Scan for the cell matching the given text and deliver its [X, Y] coordinate at center. 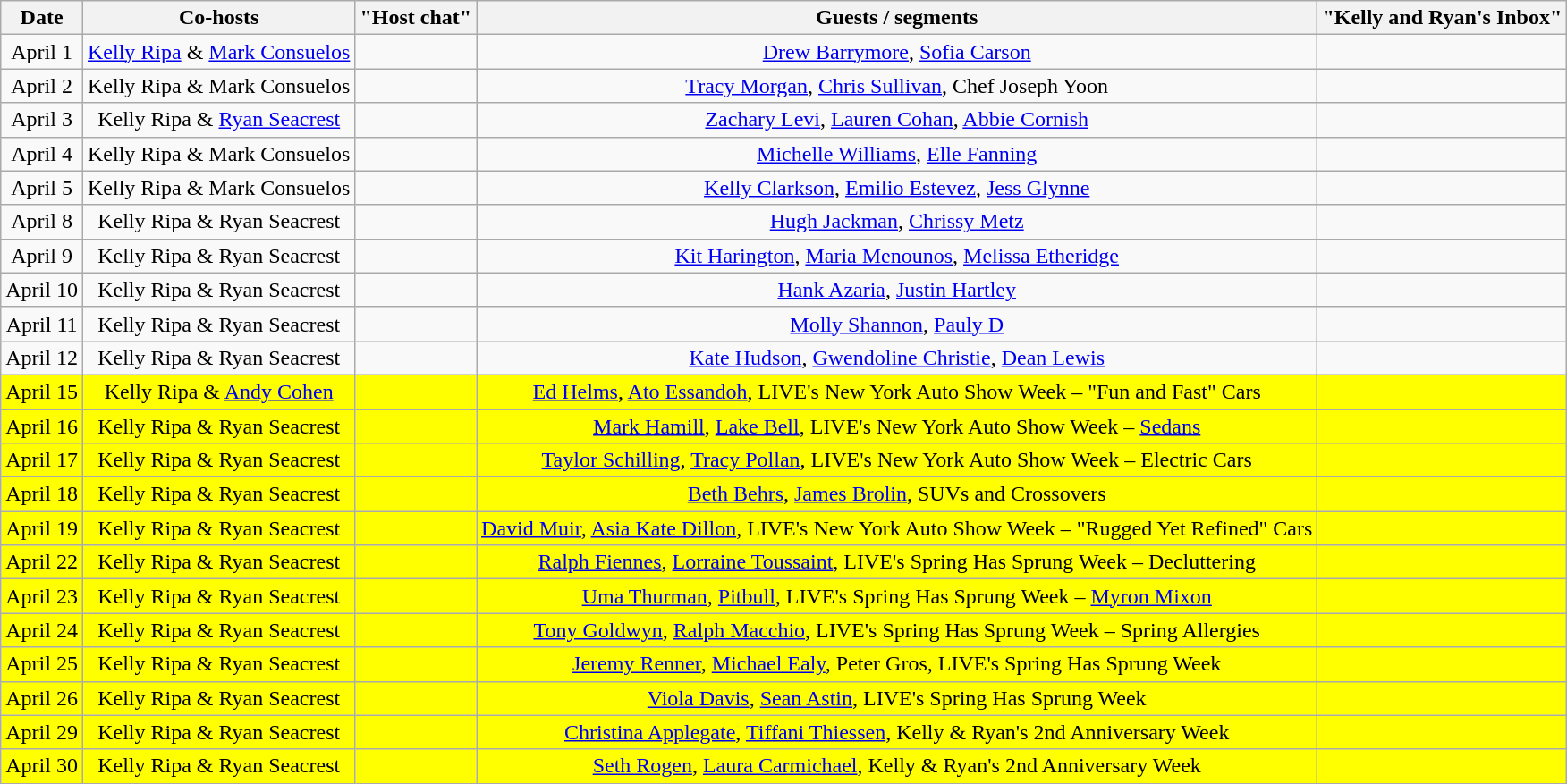
Michelle Williams, Elle Fanning [897, 154]
Ed Helms, Ato Essandoh, LIVE's New York Auto Show Week – "Fun and Fast" Cars [897, 392]
Molly Shannon, Pauly D [897, 324]
April 30 [42, 766]
April 29 [42, 732]
Kelly Clarkson, Emilio Estevez, Jess Glynne [897, 188]
April 5 [42, 188]
Seth Rogen, Laura Carmichael, Kelly & Ryan's 2nd Anniversary Week [897, 766]
Hank Azaria, Justin Hartley [897, 290]
Kelly Ripa & Andy Cohen [218, 392]
"Kelly and Ryan's Inbox" [1442, 18]
April 15 [42, 392]
Jeremy Renner, Michael Ealy, Peter Gros, LIVE's Spring Has Sprung Week [897, 664]
April 9 [42, 256]
April 2 [42, 86]
Christina Applegate, Tiffani Thiessen, Kelly & Ryan's 2nd Anniversary Week [897, 732]
April 4 [42, 154]
Drew Barrymore, Sofia Carson [897, 52]
April 12 [42, 358]
April 1 [42, 52]
Ralph Fiennes, Lorraine Toussaint, LIVE's Spring Has Sprung Week – Decluttering [897, 562]
Date [42, 18]
April 26 [42, 698]
Mark Hamill, Lake Bell, LIVE's New York Auto Show Week – Sedans [897, 426]
April 18 [42, 494]
Tracy Morgan, Chris Sullivan, Chef Joseph Yoon [897, 86]
Viola Davis, Sean Astin, LIVE's Spring Has Sprung Week [897, 698]
April 25 [42, 664]
April 23 [42, 596]
Co-hosts [218, 18]
Tony Goldwyn, Ralph Macchio, LIVE's Spring Has Sprung Week – Spring Allergies [897, 630]
Uma Thurman, Pitbull, LIVE's Spring Has Sprung Week – Myron Mixon [897, 596]
Kit Harington, Maria Menounos, Melissa Etheridge [897, 256]
April 8 [42, 222]
April 10 [42, 290]
April 16 [42, 426]
April 24 [42, 630]
Zachary Levi, Lauren Cohan, Abbie Cornish [897, 120]
Taylor Schilling, Tracy Pollan, LIVE's New York Auto Show Week – Electric Cars [897, 460]
April 22 [42, 562]
April 11 [42, 324]
April 3 [42, 120]
Hugh Jackman, Chrissy Metz [897, 222]
Kate Hudson, Gwendoline Christie, Dean Lewis [897, 358]
April 17 [42, 460]
Beth Behrs, James Brolin, SUVs and Crossovers [897, 494]
"Host chat" [416, 18]
Guests / segments [897, 18]
April 19 [42, 528]
David Muir, Asia Kate Dillon, LIVE's New York Auto Show Week – "Rugged Yet Refined" Cars [897, 528]
